Identify which cell holds the provided text, then report its [X, Y] central coordinate. 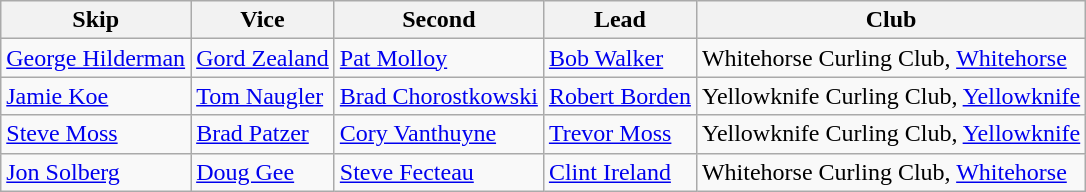
Clint Ireland [620, 172]
Pat Molloy [438, 58]
Club [890, 20]
Brad Chorostkowski [438, 96]
Robert Borden [620, 96]
Cory Vanthuyne [438, 134]
Skip [96, 20]
Vice [263, 20]
Bob Walker [620, 58]
Lead [620, 20]
Steve Moss [96, 134]
Trevor Moss [620, 134]
Brad Patzer [263, 134]
Jon Solberg [96, 172]
Gord Zealand [263, 58]
Doug Gee [263, 172]
Second [438, 20]
Tom Naugler [263, 96]
Jamie Koe [96, 96]
Steve Fecteau [438, 172]
George Hilderman [96, 58]
